Find where the given text appears and provide that cell's center as [X, Y] coordinate. 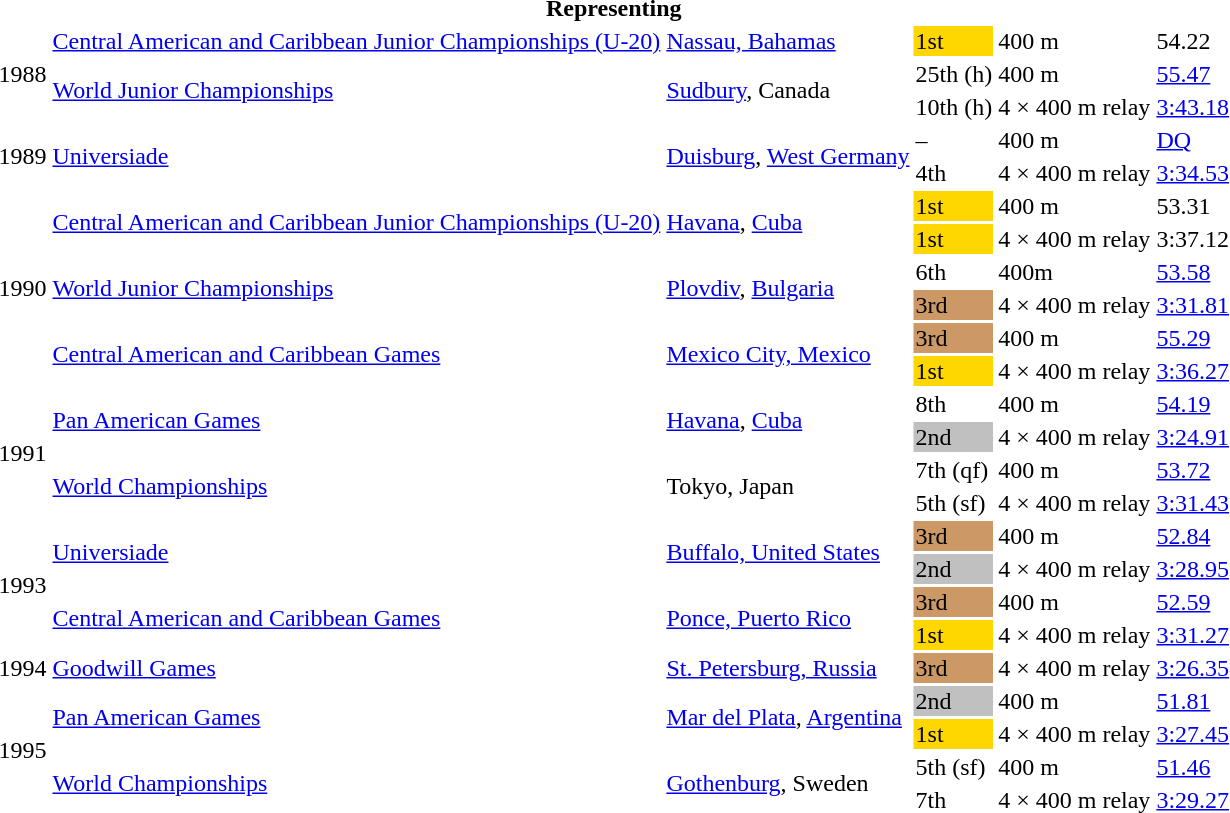
8th [954, 404]
Duisburg, West Germany [788, 156]
Plovdiv, Bulgaria [788, 288]
Tokyo, Japan [788, 486]
7th (qf) [954, 470]
400m [1074, 272]
World Championships [356, 486]
Buffalo, United States [788, 552]
– [954, 140]
Mar del Plata, Argentina [788, 718]
Mexico City, Mexico [788, 354]
Goodwill Games [356, 668]
Sudbury, Canada [788, 90]
25th (h) [954, 74]
St. Petersburg, Russia [788, 668]
Nassau, Bahamas [788, 41]
Ponce, Puerto Rico [788, 618]
6th [954, 272]
4th [954, 173]
10th (h) [954, 107]
